Identify which cell holds the provided text, then report its (X, Y) central coordinate. 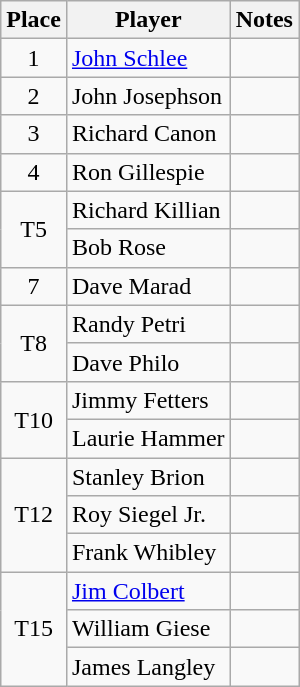
Laurie Hammer (148, 438)
Dave Philo (148, 362)
Bob Rose (148, 248)
Place (34, 20)
7 (34, 286)
Frank Whibley (148, 553)
Roy Siegel Jr. (148, 515)
James Langley (148, 667)
Notes (264, 20)
2 (34, 96)
1 (34, 58)
John Schlee (148, 58)
T15 (34, 629)
Jim Colbert (148, 591)
T12 (34, 515)
T8 (34, 343)
Jimmy Fetters (148, 400)
Ron Gillespie (148, 172)
T10 (34, 419)
Randy Petri (148, 324)
4 (34, 172)
William Giese (148, 629)
Richard Killian (148, 210)
Stanley Brion (148, 477)
John Josephson (148, 96)
3 (34, 134)
Player (148, 20)
Dave Marad (148, 286)
Richard Canon (148, 134)
T5 (34, 229)
